Search for the cell housing the specified text and yield its (x, y) center coordinate. 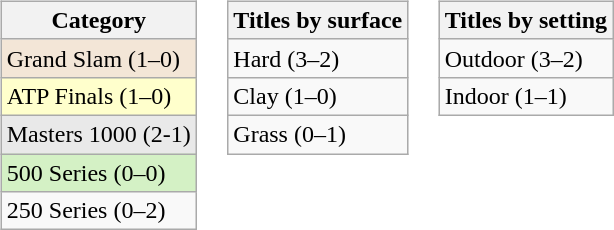
250 Series (0–2) (98, 211)
Masters 1000 (2-1) (98, 134)
Clay (1–0) (318, 96)
Titles by surface (318, 20)
Titles by setting (526, 20)
ATP Finals (1–0) (98, 96)
500 Series (0–0) (98, 173)
Hard (3–2) (318, 58)
Grass (0–1) (318, 134)
Grand Slam (1–0) (98, 58)
Category (98, 20)
Indoor (1–1) (526, 96)
Outdoor (3–2) (526, 58)
